Return (x, y) of the center of cell containing provided text 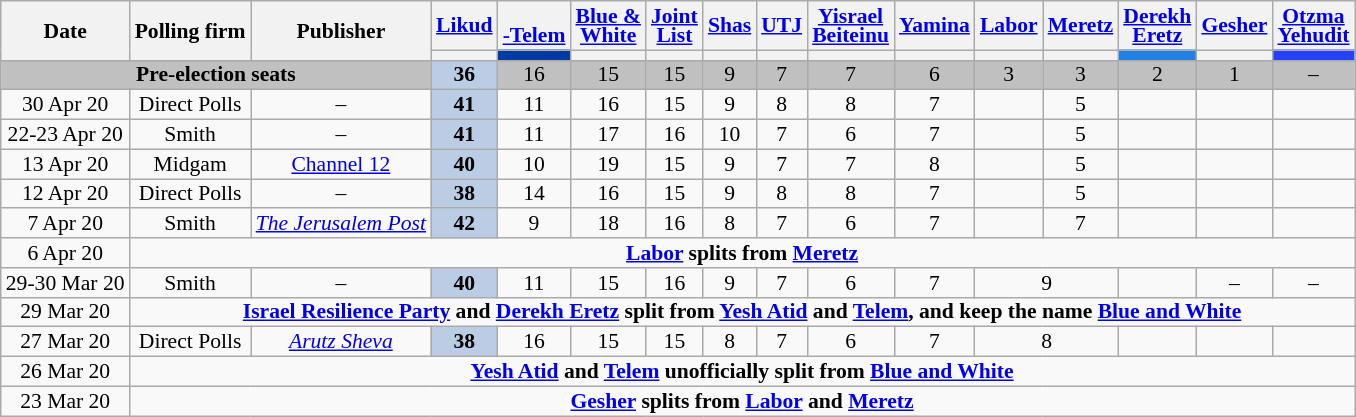
30 Apr 20 (66, 105)
12 Apr 20 (66, 194)
The Jerusalem Post (341, 224)
Midgam (190, 164)
29-30 Mar 20 (66, 283)
1 (1234, 75)
22-23 Apr 20 (66, 135)
DerekhEretz (1157, 26)
Arutz Sheva (341, 342)
Publisher (341, 30)
18 (608, 224)
OtzmaYehudit (1313, 26)
YisraelBeiteinu (850, 26)
Gesher splits from Labor and Meretz (742, 401)
-Telem (534, 26)
Meretz (1081, 26)
27 Mar 20 (66, 342)
JointList (674, 26)
Labor (1009, 26)
23 Mar 20 (66, 401)
17 (608, 135)
Pre-election seats (216, 75)
Gesher (1234, 26)
Likud (464, 26)
Polling firm (190, 30)
14 (534, 194)
6 Apr 20 (66, 253)
13 Apr 20 (66, 164)
UTJ (782, 26)
Yamina (934, 26)
26 Mar 20 (66, 372)
19 (608, 164)
7 Apr 20 (66, 224)
Blue &White (608, 26)
42 (464, 224)
36 (464, 75)
Yesh Atid and Telem unofficially split from Blue and White (742, 372)
Israel Resilience Party and Derekh Eretz split from Yesh Atid and Telem, and keep the name Blue and White (742, 312)
Channel 12 (341, 164)
29 Mar 20 (66, 312)
Date (66, 30)
Labor splits from Meretz (742, 253)
Shas (730, 26)
2 (1157, 75)
